Output the (X, Y) coordinate of the center of the cell containing the given text.  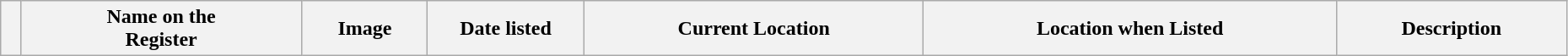
Current Location (754, 29)
Location when Listed (1130, 29)
Name on theRegister (161, 29)
Image (364, 29)
Description (1451, 29)
Date listed (506, 29)
